Return the [x, y] coordinate for the center point of the cell that contains the specified text.  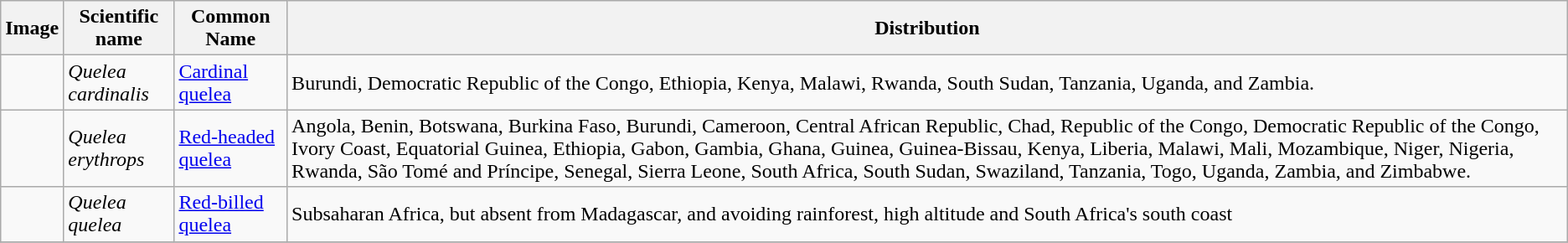
Cardinal quelea [231, 82]
Image [32, 28]
Quelea cardinalis [119, 82]
Red-headed quelea [231, 148]
Red-billed quelea [231, 215]
Distribution [928, 28]
Quelea quelea [119, 215]
Subsaharan Africa, but absent from Madagascar, and avoiding rainforest, high altitude and South Africa's south coast [928, 215]
Common Name [231, 28]
Scientific name [119, 28]
Burundi, Democratic Republic of the Congo, Ethiopia, Kenya, Malawi, Rwanda, South Sudan, Tanzania, Uganda, and Zambia. [928, 82]
Quelea erythrops [119, 148]
